For the text-containing cell, return its midpoint in [X, Y] coordinate format. 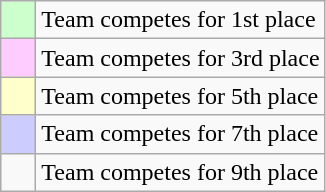
Team competes for 9th place [180, 172]
Team competes for 1st place [180, 20]
Team competes for 3rd place [180, 58]
Team competes for 5th place [180, 96]
Team competes for 7th place [180, 134]
